Return the (x, y) coordinate for the center point of the cell that contains the specified text.  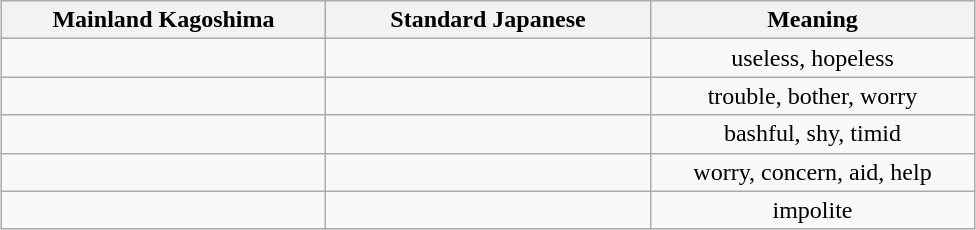
Meaning (812, 20)
trouble, bother, worry (812, 96)
Standard Japanese (488, 20)
worry, concern, aid, help (812, 172)
impolite (812, 210)
Mainland Kagoshima (163, 20)
useless, hopeless (812, 58)
bashful, shy, timid (812, 134)
